Find where the given text appears and provide that cell's center as [x, y] coordinate. 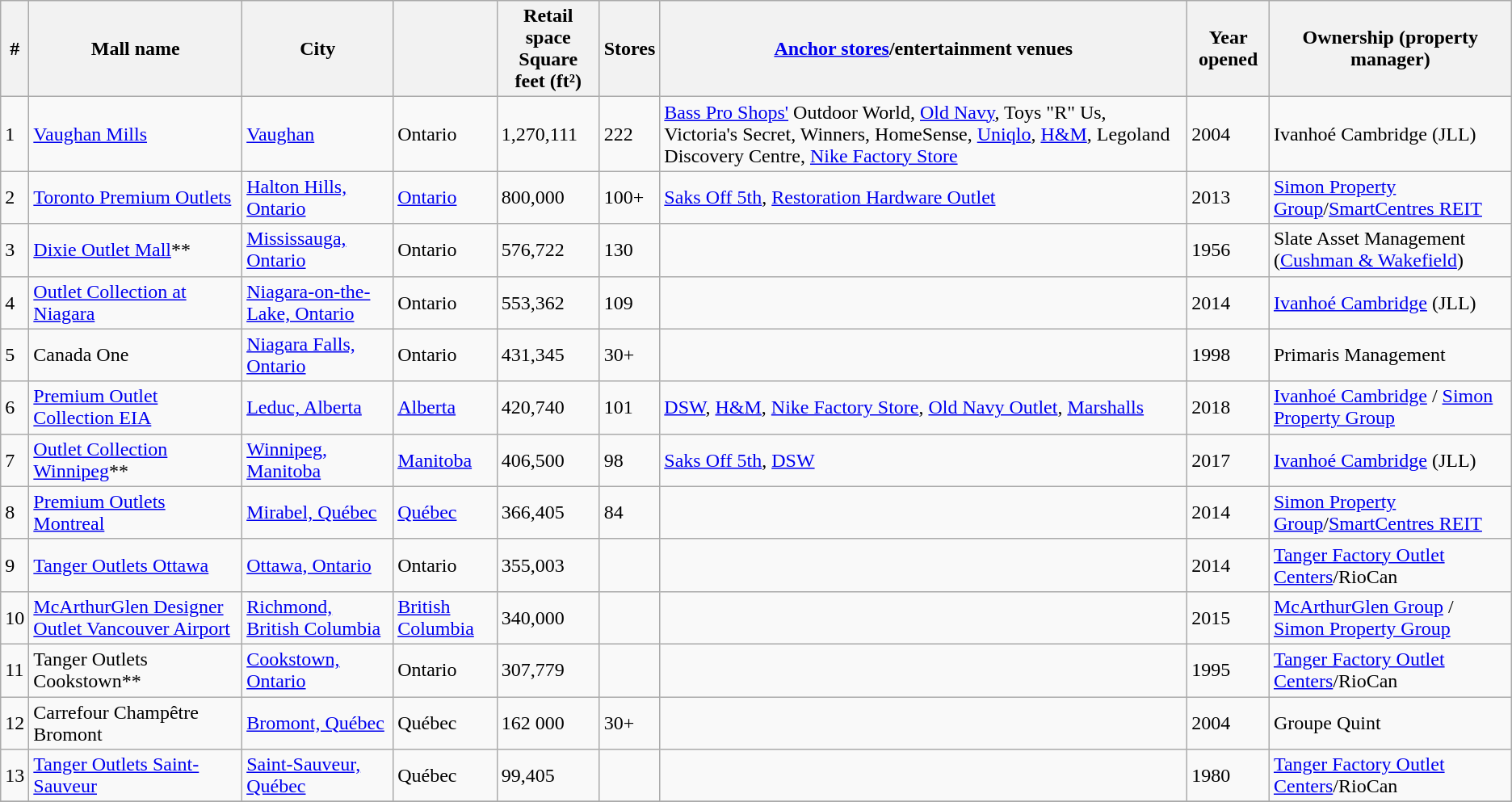
98 [630, 460]
Alberta [446, 407]
Groupe Quint [1390, 722]
406,500 [548, 460]
Ownership (property manager) [1390, 48]
8 [15, 512]
130 [630, 250]
Bromont, Québec [318, 722]
McArthurGlen Designer Outlet Vancouver Airport [136, 617]
Vaughan [318, 134]
Premium Outlet Collection EIA [136, 407]
Year opened [1228, 48]
431,345 [548, 355]
11 [15, 670]
British Columbia [446, 617]
Saks Off 5th, DSW [924, 460]
2013 [1228, 197]
99,405 [548, 775]
9 [15, 565]
800,000 [548, 197]
Tanger Outlets Saint-Sauveur [136, 775]
2015 [1228, 617]
420,740 [548, 407]
1,270,111 [548, 134]
Mississauga, Ontario [318, 250]
Mirabel, Québec [318, 512]
Anchor stores/entertainment venues [924, 48]
Mall name [136, 48]
Toronto Premium Outlets [136, 197]
1995 [1228, 670]
109 [630, 302]
222 [630, 134]
1998 [1228, 355]
5 [15, 355]
355,003 [548, 565]
Niagara-on-the-Lake, Ontario [318, 302]
Vaughan Mills [136, 134]
1956 [1228, 250]
McArthurGlen Group / Simon Property Group [1390, 617]
Carrefour Champêtre Bromont [136, 722]
Dixie Outlet Mall** [136, 250]
Tanger Outlets Ottawa [136, 565]
Niagara Falls, Ontario [318, 355]
Halton Hills, Ontario [318, 197]
Winnipeg, Manitoba [318, 460]
3 [15, 250]
Slate Asset Management (Cushman & Wakefield) [1390, 250]
Manitoba [446, 460]
Cookstown, Ontario [318, 670]
576,722 [548, 250]
84 [630, 512]
2 [15, 197]
101 [630, 407]
13 [15, 775]
1 [15, 134]
10 [15, 617]
Stores [630, 48]
Tanger Outlets Cookstown** [136, 670]
DSW, H&M, Nike Factory Store, Old Navy Outlet, Marshalls [924, 407]
Ivanhoé Cambridge / Simon Property Group [1390, 407]
307,779 [548, 670]
340,000 [548, 617]
366,405 [548, 512]
Retail spaceSquare feet (ft²) [548, 48]
Outlet Collection at Niagara [136, 302]
7 [15, 460]
Richmond, British Columbia [318, 617]
162 000 [548, 722]
Ottawa, Ontario [318, 565]
4 [15, 302]
2018 [1228, 407]
2017 [1228, 460]
Canada One [136, 355]
100+ [630, 197]
Primaris Management [1390, 355]
Leduc, Alberta [318, 407]
Saks Off 5th, Restoration Hardware Outlet [924, 197]
Saint-Sauveur, Québec [318, 775]
553,362 [548, 302]
City [318, 48]
Premium Outlets Montreal [136, 512]
6 [15, 407]
# [15, 48]
Outlet Collection Winnipeg** [136, 460]
12 [15, 722]
1980 [1228, 775]
